Identify which cell holds the provided text, then report its (X, Y) central coordinate. 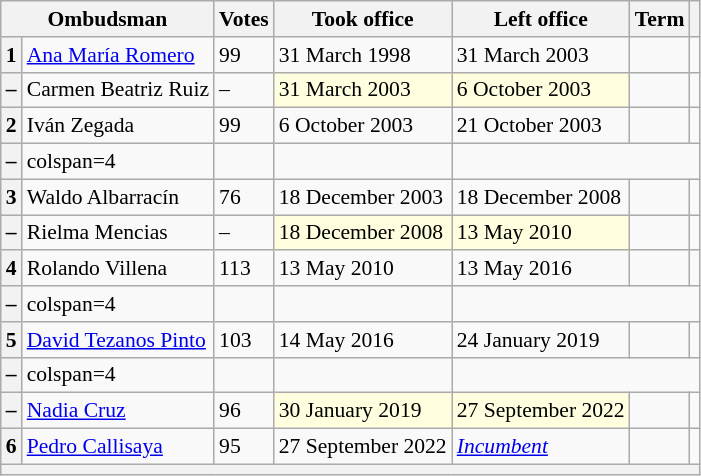
Iván Zegada (118, 126)
21 October 2003 (541, 126)
Incumbent (541, 447)
24 January 2019 (541, 340)
Rolando Villena (118, 269)
95 (244, 447)
6 (12, 447)
Ana María Romero (118, 55)
1 (12, 55)
5 (12, 340)
Carmen Beatriz Ruiz (118, 90)
Term (660, 19)
30 January 2019 (363, 411)
103 (244, 340)
14 May 2016 (363, 340)
Ombudsman (108, 19)
2 (12, 126)
Pedro Callisaya (118, 447)
Took office (363, 19)
Votes (244, 19)
David Tezanos Pinto (118, 340)
Waldo Albarracín (118, 197)
13 May 2016 (541, 269)
Left office (541, 19)
Rielma Mencias (118, 233)
113 (244, 269)
31 March 1998 (363, 55)
18 December 2003 (363, 197)
76 (244, 197)
96 (244, 411)
Nadia Cruz (118, 411)
3 (12, 197)
4 (12, 269)
